Provide the (x, y) coordinate of the cell's center where the given text is located.  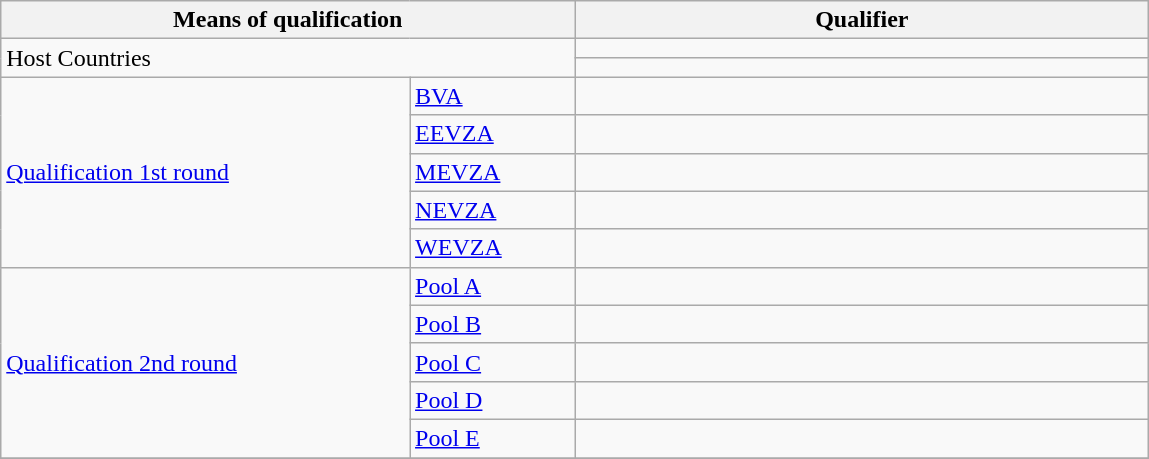
Qualifier (862, 20)
MEVZA (492, 172)
Pool C (492, 362)
NEVZA (492, 210)
Qualification 2nd round (206, 362)
Pool D (492, 400)
Pool B (492, 324)
Pool E (492, 438)
Pool A (492, 286)
BVA (492, 96)
Host Countries (288, 58)
WEVZA (492, 248)
EEVZA (492, 134)
Qualification 1st round (206, 172)
Means of qualification (288, 20)
